Extract the [x, y] coordinate from the center of the cell holding the provided text.  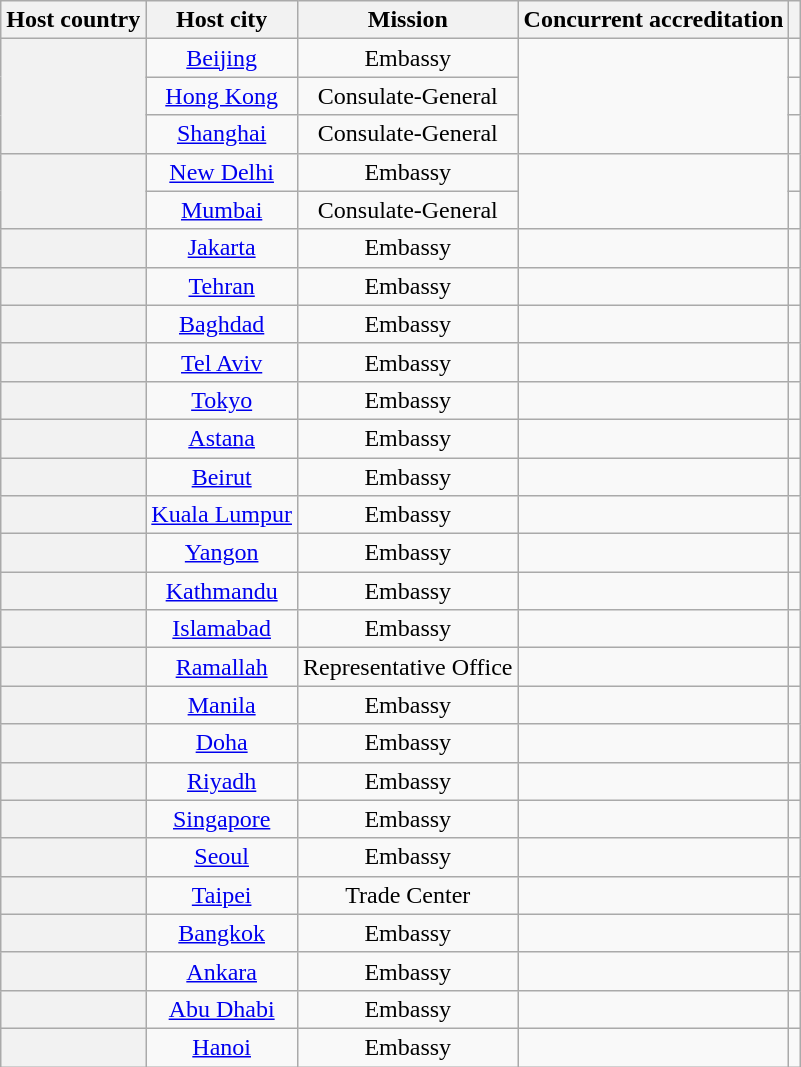
Tehran [222, 286]
Host city [222, 20]
Tel Aviv [222, 362]
Singapore [222, 819]
Ankara [222, 971]
Mumbai [222, 210]
Mission [408, 20]
Hanoi [222, 1047]
Riyadh [222, 781]
Yangon [222, 553]
Ramallah [222, 667]
Abu Dhabi [222, 1009]
Islamabad [222, 629]
Trade Center [408, 895]
Kuala Lumpur [222, 515]
Beirut [222, 477]
New Delhi [222, 172]
Host country [74, 20]
Jakarta [222, 248]
Shanghai [222, 134]
Manila [222, 705]
Hong Kong [222, 96]
Bangkok [222, 933]
Taipei [222, 895]
Doha [222, 743]
Beijing [222, 58]
Kathmandu [222, 591]
Representative Office [408, 667]
Concurrent accreditation [654, 20]
Tokyo [222, 400]
Seoul [222, 857]
Astana [222, 438]
Baghdad [222, 324]
